Identify which cell holds the provided text, then report its [X, Y] central coordinate. 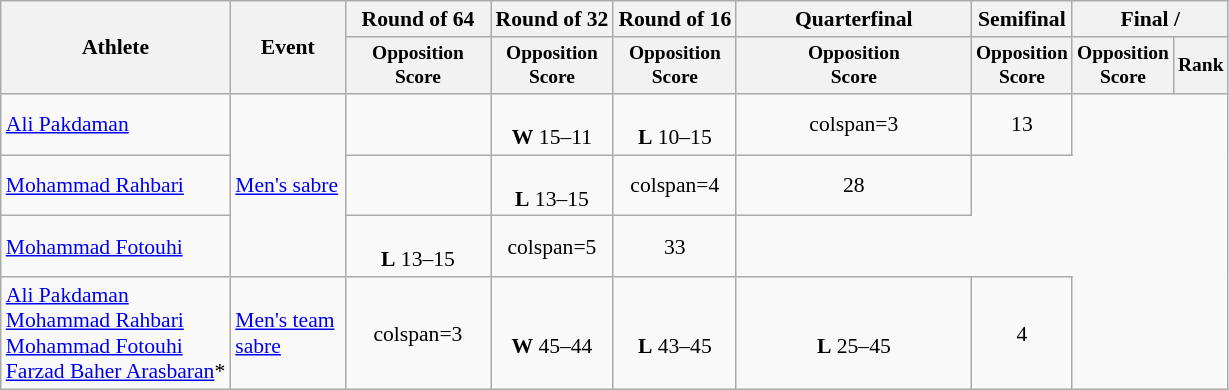
W 45–44 [552, 333]
Mohammad Rahbari [116, 186]
33 [674, 246]
Event [288, 48]
L 25–45 [854, 333]
Round of 64 [418, 19]
colspan=5 [552, 246]
W 15–11 [552, 124]
L 10–15 [674, 124]
Ali Pakdaman [116, 124]
L 43–45 [674, 333]
Rank [1200, 66]
28 [854, 186]
Final / [1150, 19]
colspan=4 [674, 186]
Athlete [116, 48]
Men's team sabre [288, 333]
Round of 32 [552, 19]
Men's sabre [288, 186]
Round of 16 [674, 19]
13 [1022, 124]
Mohammad Fotouhi [116, 246]
Quarterfinal [854, 19]
Semifinal [1022, 19]
Ali PakdamanMohammad RahbariMohammad FotouhiFarzad Baher Arasbaran* [116, 333]
4 [1022, 333]
